Determine the (x, y) coordinate at the center of the cell enclosing the given text.  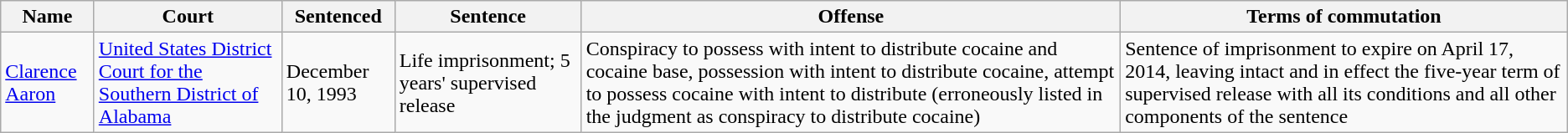
Sentence (487, 17)
United States District Court for the Southern District of Alabama (188, 82)
Offense (851, 17)
Life imprisonment; 5 years' supervised release (487, 82)
December 10, 1993 (338, 82)
Name (48, 17)
Terms of commutation (1344, 17)
Court (188, 17)
Sentenced (338, 17)
Clarence Aaron (48, 82)
